Determine the (X, Y) coordinate at the center of the cell enclosing the given text.  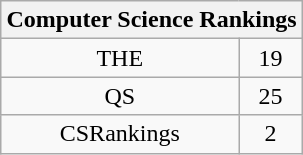
25 (271, 96)
CSRankings (120, 134)
QS (120, 96)
2 (271, 134)
THE (120, 58)
19 (271, 58)
Computer Science Rankings (152, 20)
